Provide the [X, Y] coordinate of the cell's center where the given text is located.  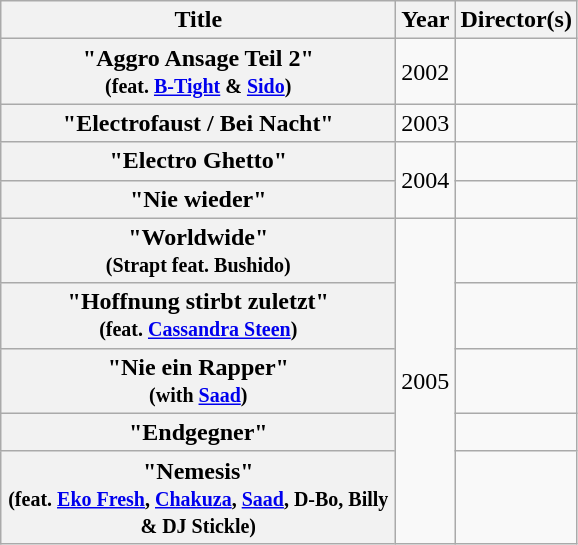
"Nie wieder" [198, 199]
"Endgegner" [198, 432]
"Worldwide"(Strapt feat. Bushido) [198, 250]
Title [198, 20]
2004 [426, 180]
"Nie ein Rapper"(with Saad) [198, 380]
"Electro Ghetto" [198, 161]
2002 [426, 72]
Year [426, 20]
Director(s) [516, 20]
"Aggro Ansage Teil 2"(feat. B-Tight & Sido) [198, 72]
"Electrofaust / Bei Nacht" [198, 123]
"Nemesis"(feat. Eko Fresh, Chakuza, Saad, D-Bo, Billy & DJ Stickle) [198, 497]
"Hoffnung stirbt zuletzt"(feat. Cassandra Steen) [198, 316]
2005 [426, 380]
2003 [426, 123]
